Scan for the cell matching the given text and deliver its [x, y] coordinate at center. 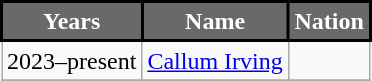
Name [215, 22]
2023–present [72, 60]
Callum Irving [215, 60]
Years [72, 22]
Nation [329, 22]
